Identify which cell holds the provided text, then report its [x, y] central coordinate. 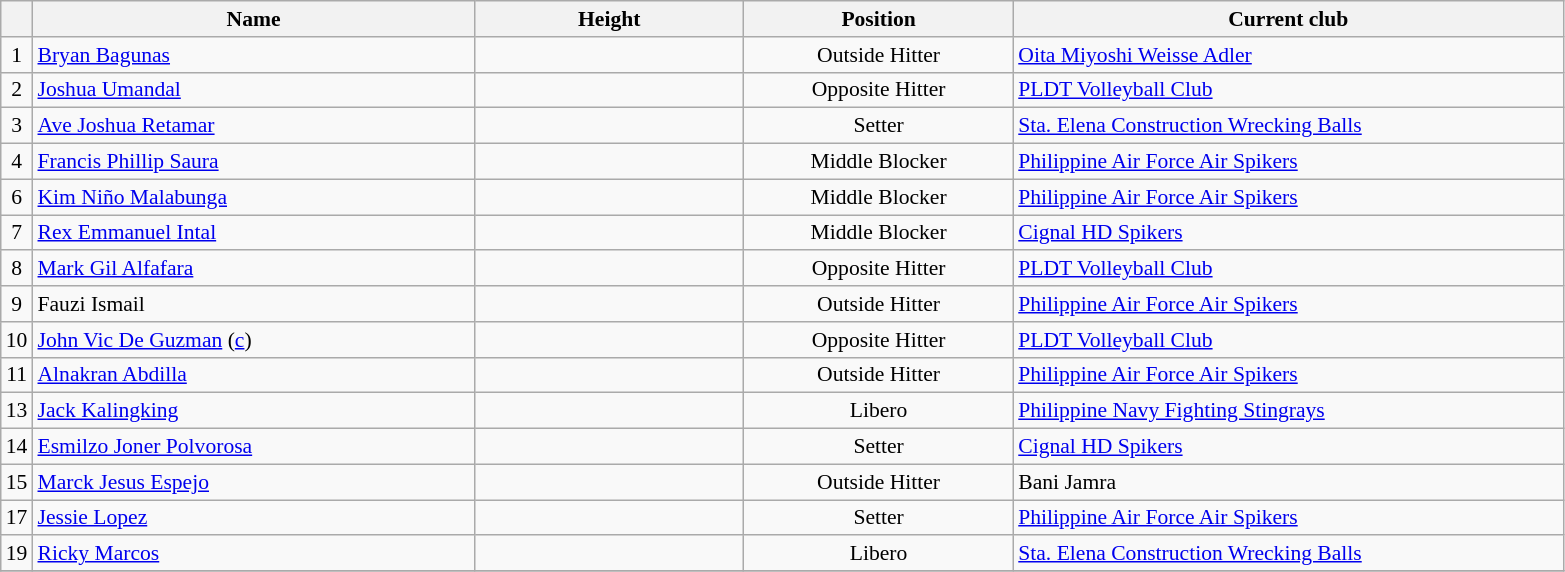
Kim Niño Malabunga [253, 197]
John Vic De Guzman (c) [253, 340]
Bani Jamra [1288, 482]
Height [610, 19]
Current club [1288, 19]
6 [17, 197]
15 [17, 482]
11 [17, 375]
7 [17, 233]
10 [17, 340]
Ave Joshua Retamar [253, 126]
19 [17, 554]
Jessie Lopez [253, 518]
13 [17, 411]
4 [17, 162]
Bryan Bagunas [253, 55]
17 [17, 518]
14 [17, 447]
9 [17, 304]
Jack Kalingking [253, 411]
Joshua Umandal [253, 90]
Ricky Marcos [253, 554]
Alnakran Abdilla [253, 375]
8 [17, 269]
Name [253, 19]
Esmilzo Joner Polvorosa [253, 447]
Rex Emmanuel Intal [253, 233]
2 [17, 90]
Position [878, 19]
Mark Gil Alfafara [253, 269]
3 [17, 126]
1 [17, 55]
Marck Jesus Espejo [253, 482]
Oita Miyoshi Weisse Adler [1288, 55]
Fauzi Ismail [253, 304]
Philippine Navy Fighting Stingrays [1288, 411]
Francis Phillip Saura [253, 162]
